Return the [X, Y] coordinate for the center point of the cell that contains the specified text.  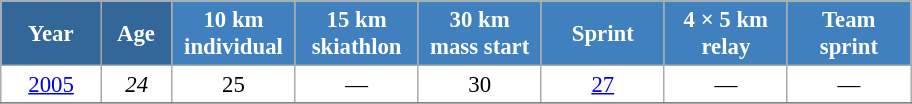
Team sprint [848, 34]
25 [234, 85]
Sprint [602, 34]
2005 [52, 85]
10 km individual [234, 34]
Age [136, 34]
30 km mass start [480, 34]
27 [602, 85]
30 [480, 85]
15 km skiathlon [356, 34]
24 [136, 85]
4 × 5 km relay [726, 34]
Year [52, 34]
